Scan for the cell matching the given text and deliver its (X, Y) coordinate at center. 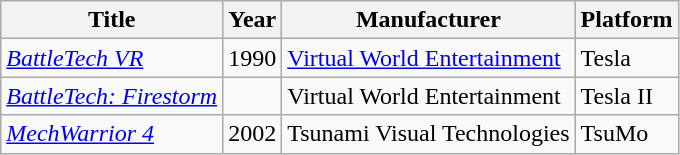
TsuMo (626, 134)
Title (112, 20)
Tsunami Visual Technologies (428, 134)
2002 (252, 134)
Year (252, 20)
Tesla II (626, 96)
MechWarrior 4 (112, 134)
Platform (626, 20)
1990 (252, 58)
BattleTech: Firestorm (112, 96)
Tesla (626, 58)
BattleTech VR (112, 58)
Manufacturer (428, 20)
